Extract the [X, Y] coordinate from the center of the cell holding the provided text.  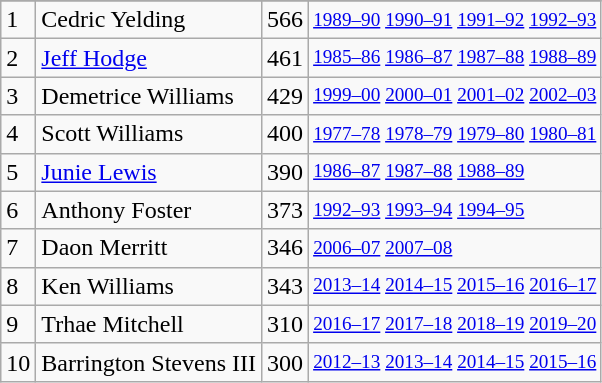
343 [284, 286]
4 [18, 134]
8 [18, 286]
300 [284, 362]
Anthony Foster [149, 210]
Jeff Hodge [149, 58]
2006–07 2007–08 [455, 248]
1986–87 1987–88 1988–89 [455, 172]
3 [18, 96]
2013–14 2014–15 2015–16 2016–17 [455, 286]
1985–86 1986–87 1987–88 1988–89 [455, 58]
1999–00 2000–01 2001–02 2002–03 [455, 96]
429 [284, 96]
1 [18, 20]
Junie Lewis [149, 172]
566 [284, 20]
390 [284, 172]
400 [284, 134]
2016–17 2017–18 2018–19 2019–20 [455, 324]
Demetrice Williams [149, 96]
7 [18, 248]
9 [18, 324]
310 [284, 324]
1977–78 1978–79 1979–80 1980–81 [455, 134]
373 [284, 210]
2012–13 2013–14 2014–15 2015–16 [455, 362]
10 [18, 362]
Barrington Stevens III [149, 362]
5 [18, 172]
346 [284, 248]
Cedric Yelding [149, 20]
Trhae Mitchell [149, 324]
1992–93 1993–94 1994–95 [455, 210]
2 [18, 58]
Ken Williams [149, 286]
461 [284, 58]
Scott Williams [149, 134]
1989–90 1990–91 1991–92 1992–93 [455, 20]
Daon Merritt [149, 248]
6 [18, 210]
